Detect which cell encompasses the target text, then output its [x, y] center coordinate. 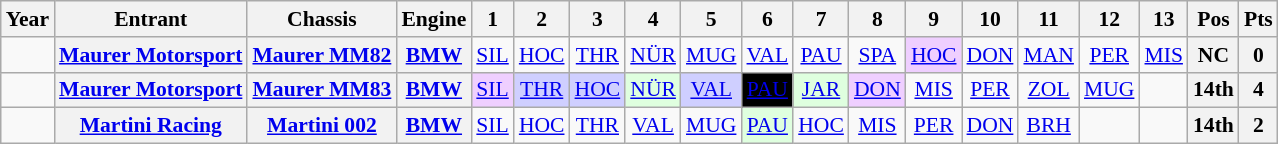
10 [990, 19]
Martini 002 [322, 126]
6 [767, 19]
12 [1110, 19]
11 [1048, 19]
8 [878, 19]
Year [28, 19]
Entrant [150, 19]
3 [598, 19]
Martini Racing [150, 126]
JAR [821, 90]
MAN [1048, 55]
13 [1164, 19]
BRH [1048, 126]
Pts [1258, 19]
Engine [434, 19]
Chassis [322, 19]
NC [1214, 55]
Maurer MM82 [322, 55]
Pos [1214, 19]
7 [821, 19]
0 [1258, 55]
ZOL [1048, 90]
5 [712, 19]
Maurer MM83 [322, 90]
SPA [878, 55]
1 [492, 19]
9 [934, 19]
